Extract the [x, y] coordinate from the center of the cell holding the provided text.  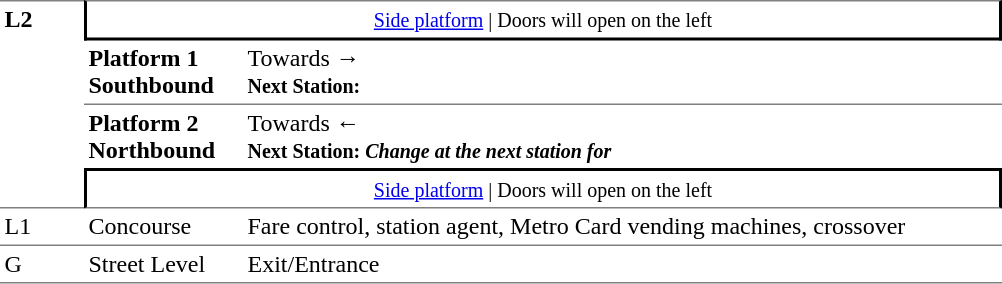
Platform 1Southbound [164, 72]
Towards → Next Station: [622, 72]
G [42, 264]
Exit/Entrance [622, 264]
L1 [42, 226]
L2 [42, 104]
Fare control, station agent, Metro Card vending machines, crossover [622, 226]
Street Level [164, 264]
Concourse [164, 226]
Towards ← Next Station: Change at the next station for [622, 136]
Platform 2Northbound [164, 136]
